Pinpoint the cell where the given text exists, returning its [X, Y] midpoint coordinate. 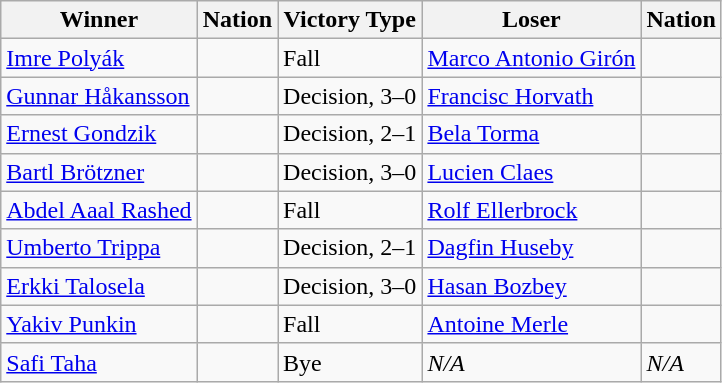
Safi Taha [99, 362]
Lucien Claes [532, 172]
Umberto Trippa [99, 248]
Winner [99, 20]
Bye [350, 362]
Imre Polyák [99, 58]
Bela Torma [532, 134]
Erkki Talosela [99, 286]
Antoine Merle [532, 324]
Abdel Aaal Rashed [99, 210]
Hasan Bozbey [532, 286]
Yakiv Punkin [99, 324]
Gunnar Håkansson [99, 96]
Dagfin Huseby [532, 248]
Francisc Horvath [532, 96]
Bartl Brötzner [99, 172]
Rolf Ellerbrock [532, 210]
Victory Type [350, 20]
Marco Antonio Girón [532, 58]
Ernest Gondzik [99, 134]
Loser [532, 20]
